Find where the given text appears and provide that cell's center as [X, Y] coordinate. 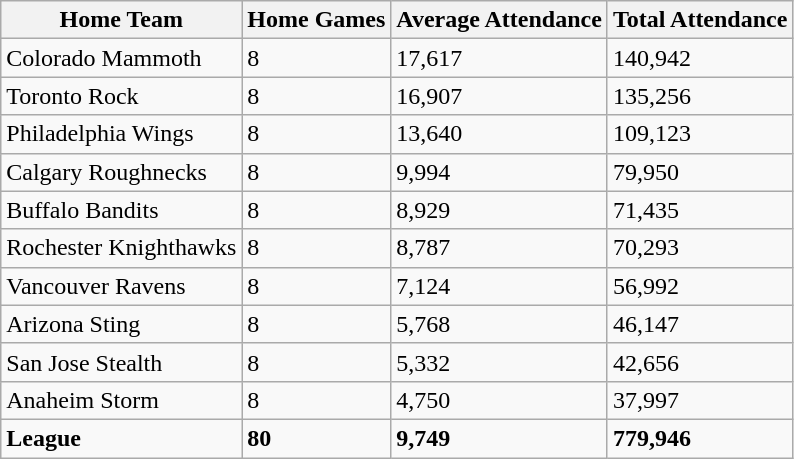
League [122, 438]
16,907 [500, 96]
71,435 [700, 210]
9,994 [500, 172]
46,147 [700, 324]
Buffalo Bandits [122, 210]
779,946 [700, 438]
9,749 [500, 438]
Total Attendance [700, 20]
Average Attendance [500, 20]
Colorado Mammoth [122, 58]
Arizona Sting [122, 324]
Anaheim Storm [122, 400]
4,750 [500, 400]
Toronto Rock [122, 96]
79,950 [700, 172]
8,929 [500, 210]
7,124 [500, 286]
8,787 [500, 248]
140,942 [700, 58]
13,640 [500, 134]
17,617 [500, 58]
Calgary Roughnecks [122, 172]
37,997 [700, 400]
135,256 [700, 96]
Home Games [316, 20]
Home Team [122, 20]
5,332 [500, 362]
80 [316, 438]
42,656 [700, 362]
5,768 [500, 324]
70,293 [700, 248]
Rochester Knighthawks [122, 248]
San Jose Stealth [122, 362]
109,123 [700, 134]
Philadelphia Wings [122, 134]
Vancouver Ravens [122, 286]
56,992 [700, 286]
